Extract the [x, y] coordinate from the center of the cell holding the provided text.  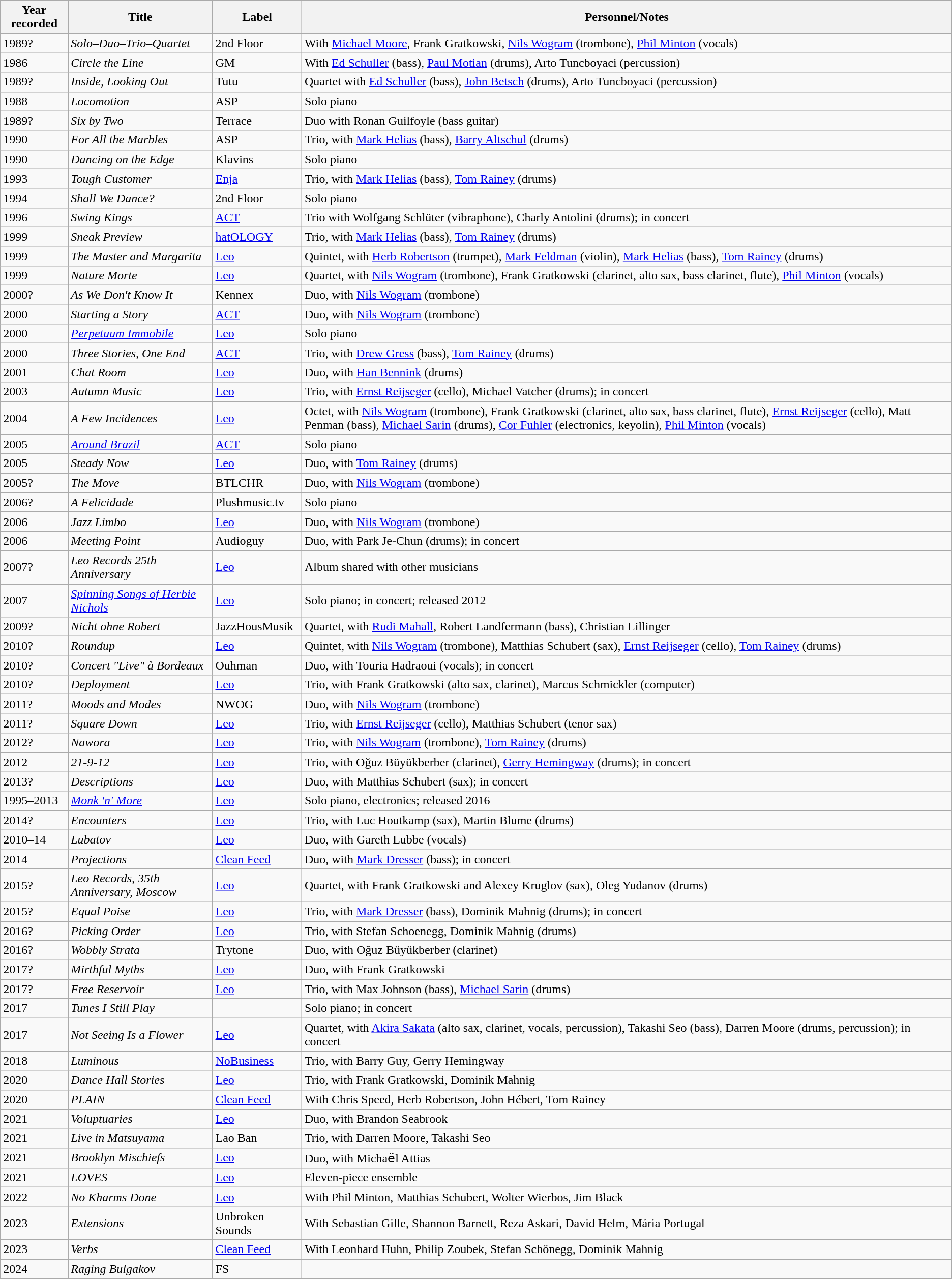
A Few Incidences [140, 418]
Album shared with other musicians [627, 567]
Trio, with Ernst Reijseger (cello), Michael Vatcher (drums); in concert [627, 392]
1986 [35, 63]
Picking Order [140, 931]
Spinning Songs of Herbie Nichols [140, 600]
Label [257, 17]
Sneak Preview [140, 237]
Trio, with Max Johnson (bass), Michael Sarin (drums) [627, 989]
Roundup [140, 646]
The Master and Margarita [140, 256]
Duo, with Tom Rainey (drums) [627, 463]
2009? [35, 627]
Tutu [257, 82]
Jazz Limbo [140, 521]
Tough Customer [140, 179]
Locomotion [140, 101]
A Felicidade [140, 502]
Concert "Live" à Bordeaux [140, 665]
Quartet, with Akira Sakata (alto sax, clarinet, vocals, percussion), Takashi Seo (bass), Darren Moore (drums, percussion); in concert [627, 1035]
2018 [35, 1061]
Duo, with Touria Hadraoui (vocals); in concert [627, 665]
Quintet, with Nils Wogram (trombone), Matthias Schubert (sax), Ernst Reijseger (cello), Tom Rainey (drums) [627, 646]
Lao Ban [257, 1138]
1993 [35, 179]
Descriptions [140, 781]
Solo–Duo–Trio–Quartet [140, 43]
Duo, with Mark Dresser (bass); in concert [627, 859]
2024 [35, 1269]
With Michael Moore, Frank Gratkowski, Nils Wogram (trombone), Phil Minton (vocals) [627, 43]
1988 [35, 101]
Trytone [257, 950]
Eleven-piece ensemble [627, 1178]
Monk 'n' More [140, 801]
Duo, with Han Bennink (drums) [627, 372]
GM [257, 63]
JazzHousMusik [257, 627]
The Move [140, 483]
1994 [35, 198]
Inside, Looking Out [140, 82]
No Kharms Done [140, 1197]
2003 [35, 392]
Six by Two [140, 121]
Year recorded [35, 17]
Shall We Dance? [140, 198]
2007? [35, 567]
Trio, with Luc Houtkamp (sax), Martin Blume (drums) [627, 820]
2013? [35, 781]
Quintet, with Herb Robertson (trumpet), Mark Feldman (violin), Mark Helias (bass), Tom Rainey (drums) [627, 256]
Duo, with Michae͏̈l Attias [627, 1158]
Ouhman [257, 665]
Trio with Wolfgang Schlüter (vibraphone), Charly Antolini (drums); in concert [627, 217]
Duo, with Gareth Lubbe (vocals) [627, 839]
Terrace [257, 121]
Starting a Story [140, 314]
Audioguy [257, 541]
Duo, with Oğuz Büyükberber (clarinet) [627, 950]
21-9-12 [140, 762]
Plushmusic.tv [257, 502]
FS [257, 1269]
Square Down [140, 723]
Duo, with Park Je-Chun (drums); in concert [627, 541]
Live in Matsuyama [140, 1138]
Around Brazil [140, 444]
hatOLOGY [257, 237]
2010–14 [35, 839]
Quartet, with Rudi Mahall, Robert Landfermann (bass), Christian Lillinger [627, 627]
Enja [257, 179]
Free Reservoir [140, 989]
Voluptuaries [140, 1119]
NoBusiness [257, 1061]
Circle the Line [140, 63]
Tunes I Still Play [140, 1008]
Verbs [140, 1249]
1995–2013 [35, 801]
With Leonhard Huhn, Philip Zoubek, Stefan Schönegg, Dominik Mahnig [627, 1249]
Trio, with Drew Gress (bass), Tom Rainey (drums) [627, 353]
Meeting Point [140, 541]
Trio, with Barry Guy, Gerry Hemingway [627, 1061]
Swing Kings [140, 217]
Projections [140, 859]
With Phil Minton, Matthias Schubert, Wolter Wierbos, Jim Black [627, 1197]
2006? [35, 502]
Nicht ohne Robert [140, 627]
Leo Records 25th Anniversary [140, 567]
Trio, with Frank Gratkowski, Dominik Mahnig [627, 1080]
Unbroken Sounds [257, 1223]
Duo, with Frank Gratkowski [627, 970]
With Ed Schuller (bass), Paul Motian (drums), Arto Tuncboyaci (percussion) [627, 63]
Kennex [257, 295]
Trio, with Stefan Schoenegg, Dominik Mahnig (drums) [627, 931]
Lubatov [140, 839]
Luminous [140, 1061]
2014 [35, 859]
Quartet with Ed Schuller (bass), John Betsch (drums), Arto Tuncboyaci (percussion) [627, 82]
Title [140, 17]
Chat Room [140, 372]
NWOG [257, 704]
Not Seeing Is a Flower [140, 1035]
With Chris Speed, Herb Robertson, John Hébert, Tom Rainey [627, 1099]
Duo, with Brandon Seabrook [627, 1119]
Dance Hall Stories [140, 1080]
Perpetuum Immobile [140, 334]
Klavins [257, 159]
Mirthful Myths [140, 970]
With Sebastian Gille, Shannon Barnett, Reza Askari, David Helm, Mária Portugal [627, 1223]
BTLCHR [257, 483]
Solo piano; in concert; released 2012 [627, 600]
Trio, with Nils Wogram (trombone), Tom Rainey (drums) [627, 743]
Equal Poise [140, 911]
2014? [35, 820]
Dancing on the Edge [140, 159]
Quartet, with Nils Wogram (trombone), Frank Gratkowski (clarinet, alto sax, bass clarinet, flute), Phil Minton (vocals) [627, 276]
For All the Marbles [140, 140]
Solo piano; in concert [627, 1008]
Trio, with Oğuz Büyükberber (clarinet), Gerry Hemingway (drums); in concert [627, 762]
2007 [35, 600]
Duo with Ronan Guilfoyle (bass guitar) [627, 121]
Trio, with Mark Helias (bass), Barry Altschul (drums) [627, 140]
2012? [35, 743]
Leo Records, 35th Anniversary, Moscow [140, 885]
2005? [35, 483]
2012 [35, 762]
1996 [35, 217]
2022 [35, 1197]
Nawora [140, 743]
Raging Bulgakov [140, 1269]
Three Stories, One End [140, 353]
Nature Morte [140, 276]
Trio, with Frank Gratkowski (alto sax, clarinet), Marcus Schmickler (computer) [627, 685]
Trio, with Darren Moore, Takashi Seo [627, 1138]
Autumn Music [140, 392]
Encounters [140, 820]
Trio, with Mark Dresser (bass), Dominik Mahnig (drums); in concert [627, 911]
Deployment [140, 685]
Quartet, with Frank Gratkowski and Alexey Kruglov (sax), Oleg Yudanov (drums) [627, 885]
2001 [35, 372]
Brooklyn Mischiefs [140, 1158]
LOVES [140, 1178]
Steady Now [140, 463]
Wobbly Strata [140, 950]
Moods and Modes [140, 704]
2000? [35, 295]
2004 [35, 418]
Solo piano, electronics; released 2016 [627, 801]
As We Don't Know It [140, 295]
PLAIN [140, 1099]
Duo, with Matthias Schubert (sax); in concert [627, 781]
Personnel/Notes [627, 17]
Extensions [140, 1223]
Trio, with Ernst Reijseger (cello), Matthias Schubert (tenor sax) [627, 723]
